Extract the [X, Y] coordinate from the center of the cell holding the provided text.  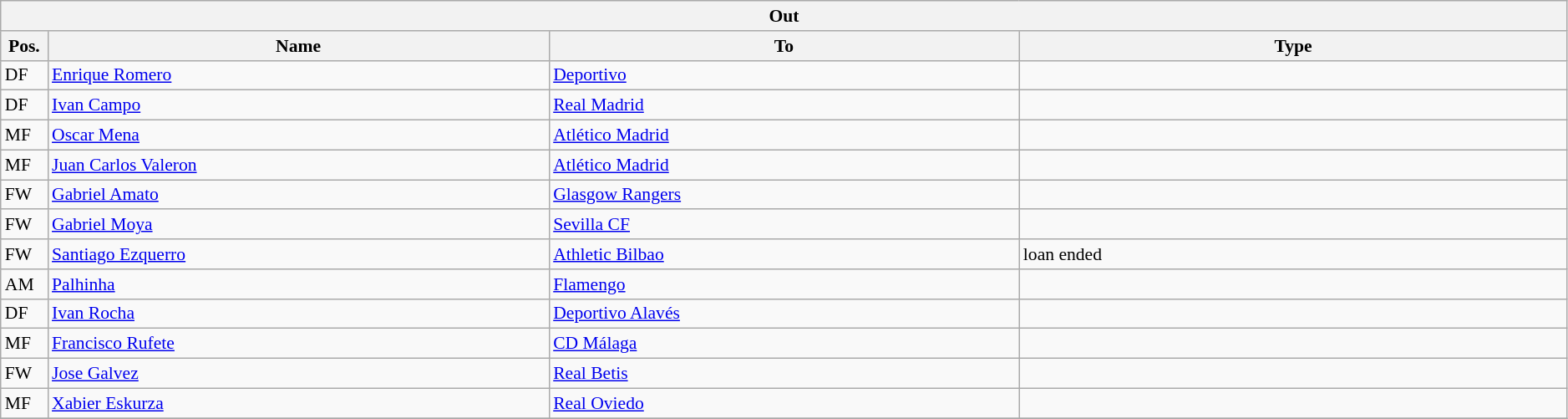
Francisco Rufete [298, 344]
Xabier Eskurza [298, 403]
Real Madrid [784, 105]
Sevilla CF [784, 225]
Gabriel Moya [298, 225]
AM [24, 284]
Out [784, 16]
Pos. [24, 46]
Real Betis [784, 374]
Deportivo [784, 75]
loan ended [1293, 254]
Athletic Bilbao [784, 254]
Real Oviedo [784, 403]
Name [298, 46]
Glasgow Rangers [784, 195]
To [784, 46]
Enrique Romero [298, 75]
Oscar Mena [298, 135]
Ivan Rocha [298, 314]
Deportivo Alavés [784, 314]
Jose Galvez [298, 374]
Gabriel Amato [298, 195]
CD Málaga [784, 344]
Juan Carlos Valeron [298, 165]
Flamengo [784, 284]
Ivan Campo [298, 105]
Santiago Ezquerro [298, 254]
Palhinha [298, 284]
Type [1293, 46]
